Provide the [X, Y] coordinate of the cell's center where the given text is located.  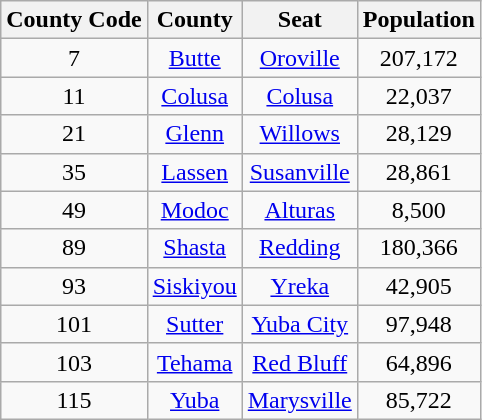
85,722 [418, 400]
Siskiyou [194, 286]
42,905 [418, 286]
180,366 [418, 248]
Modoc [194, 210]
7 [74, 58]
County Code [74, 20]
8,500 [418, 210]
Redding [300, 248]
Red Bluff [300, 362]
Shasta [194, 248]
101 [74, 324]
28,861 [418, 172]
97,948 [418, 324]
115 [74, 400]
Oroville [300, 58]
89 [74, 248]
28,129 [418, 134]
Yuba [194, 400]
Yreka [300, 286]
49 [74, 210]
11 [74, 96]
207,172 [418, 58]
Glenn [194, 134]
Butte [194, 58]
93 [74, 286]
Alturas [300, 210]
Yuba City [300, 324]
21 [74, 134]
64,896 [418, 362]
22,037 [418, 96]
Susanville [300, 172]
Seat [300, 20]
Willows [300, 134]
Tehama [194, 362]
Marysville [300, 400]
County [194, 20]
Population [418, 20]
103 [74, 362]
Lassen [194, 172]
35 [74, 172]
Sutter [194, 324]
